For the text-containing cell, return its midpoint in (x, y) coordinate format. 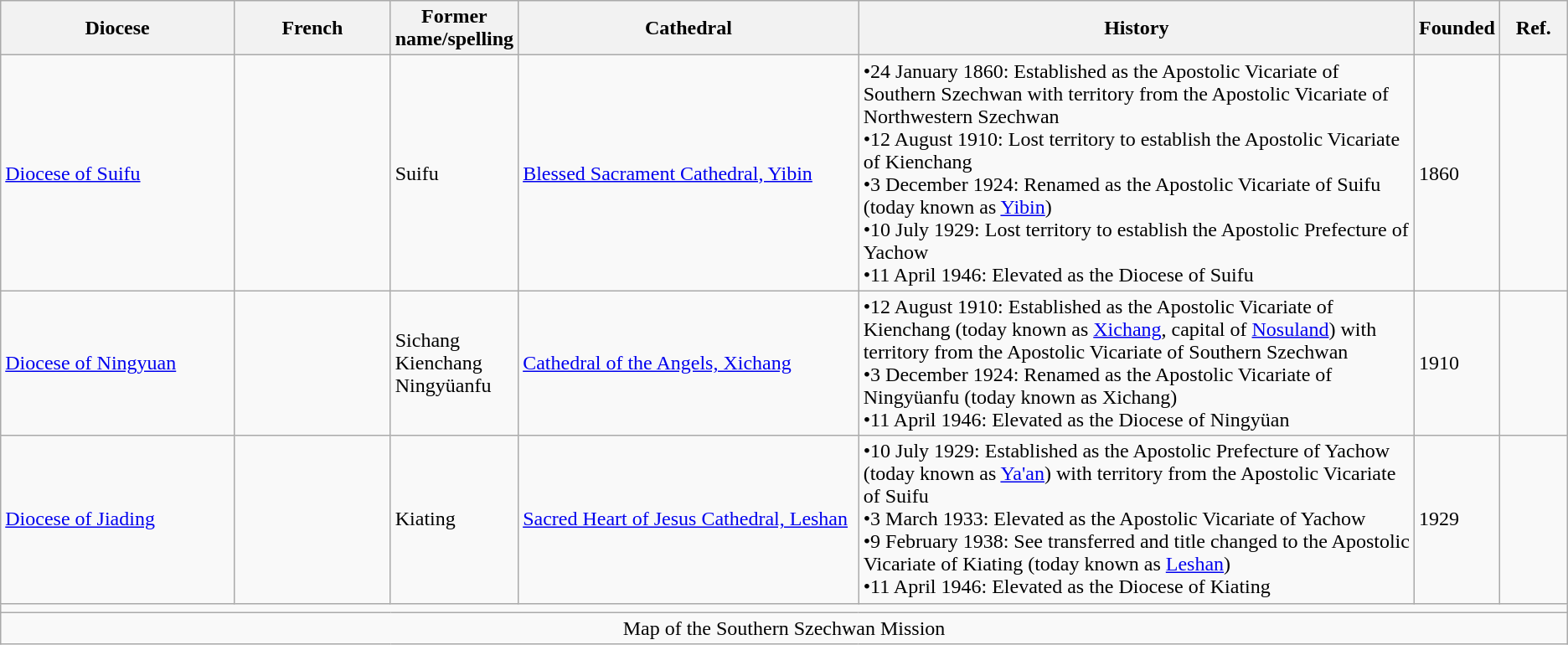
Cathedral of the Angels, Xichang (689, 364)
Diocese (117, 28)
1929 (1457, 519)
1860 (1457, 173)
Blessed Sacrament Cathedral, Yibin (689, 173)
Kiating (454, 519)
SichangKienchangNingyüanfu (454, 364)
History (1136, 28)
1910 (1457, 364)
French (312, 28)
Sacred Heart of Jesus Cathedral, Leshan (689, 519)
Map of the Southern Szechwan Mission (784, 628)
Former name/spelling (454, 28)
Diocese of Suifu (117, 173)
Ref. (1533, 28)
Diocese of Jiading (117, 519)
Cathedral (689, 28)
Founded (1457, 28)
Suifu (454, 173)
Diocese of Ningyuan (117, 364)
